Identify which cell holds the provided text, then report its (x, y) central coordinate. 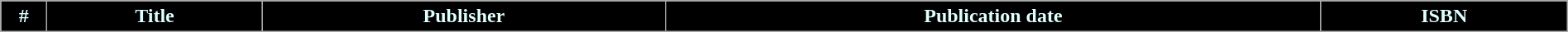
Publication date (993, 16)
ISBN (1444, 16)
Title (155, 16)
# (24, 16)
Publisher (464, 16)
